Scan for the cell matching the given text and deliver its (x, y) coordinate at center. 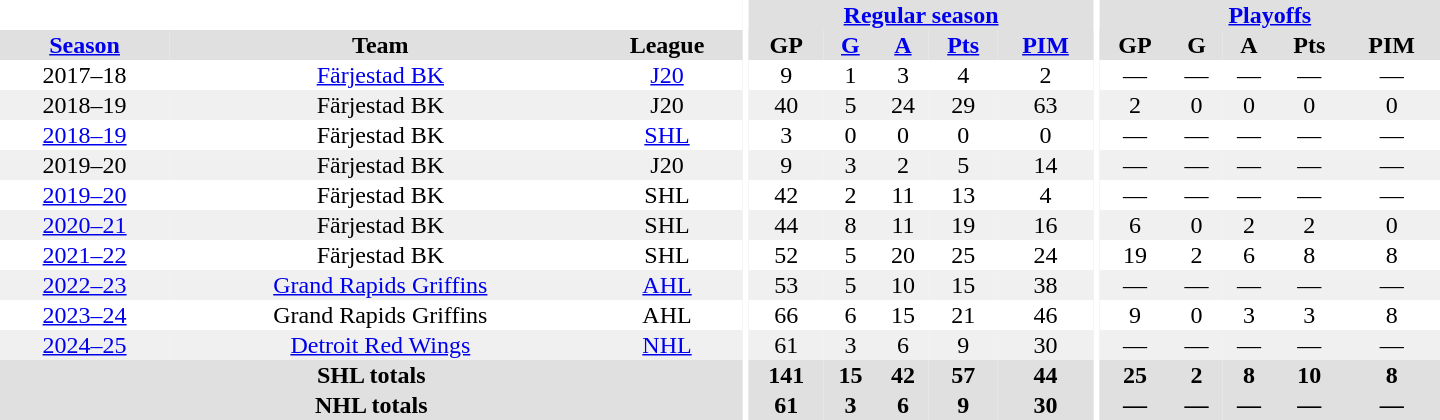
29 (963, 105)
2020–21 (84, 225)
2024–25 (84, 345)
Team (380, 45)
21 (963, 315)
2017–18 (84, 75)
Season (84, 45)
1 (850, 75)
16 (1046, 225)
38 (1046, 285)
46 (1046, 315)
141 (786, 375)
66 (786, 315)
63 (1046, 105)
2021–22 (84, 255)
57 (963, 375)
SHL totals (372, 375)
2023–24 (84, 315)
Playoffs (1270, 15)
53 (786, 285)
52 (786, 255)
League (668, 45)
Detroit Red Wings (380, 345)
14 (1046, 165)
NHL (668, 345)
NHL totals (372, 405)
13 (963, 195)
Regular season (920, 15)
2022–23 (84, 285)
20 (903, 255)
40 (786, 105)
